Scan for the cell matching the given text and deliver its [x, y] coordinate at center. 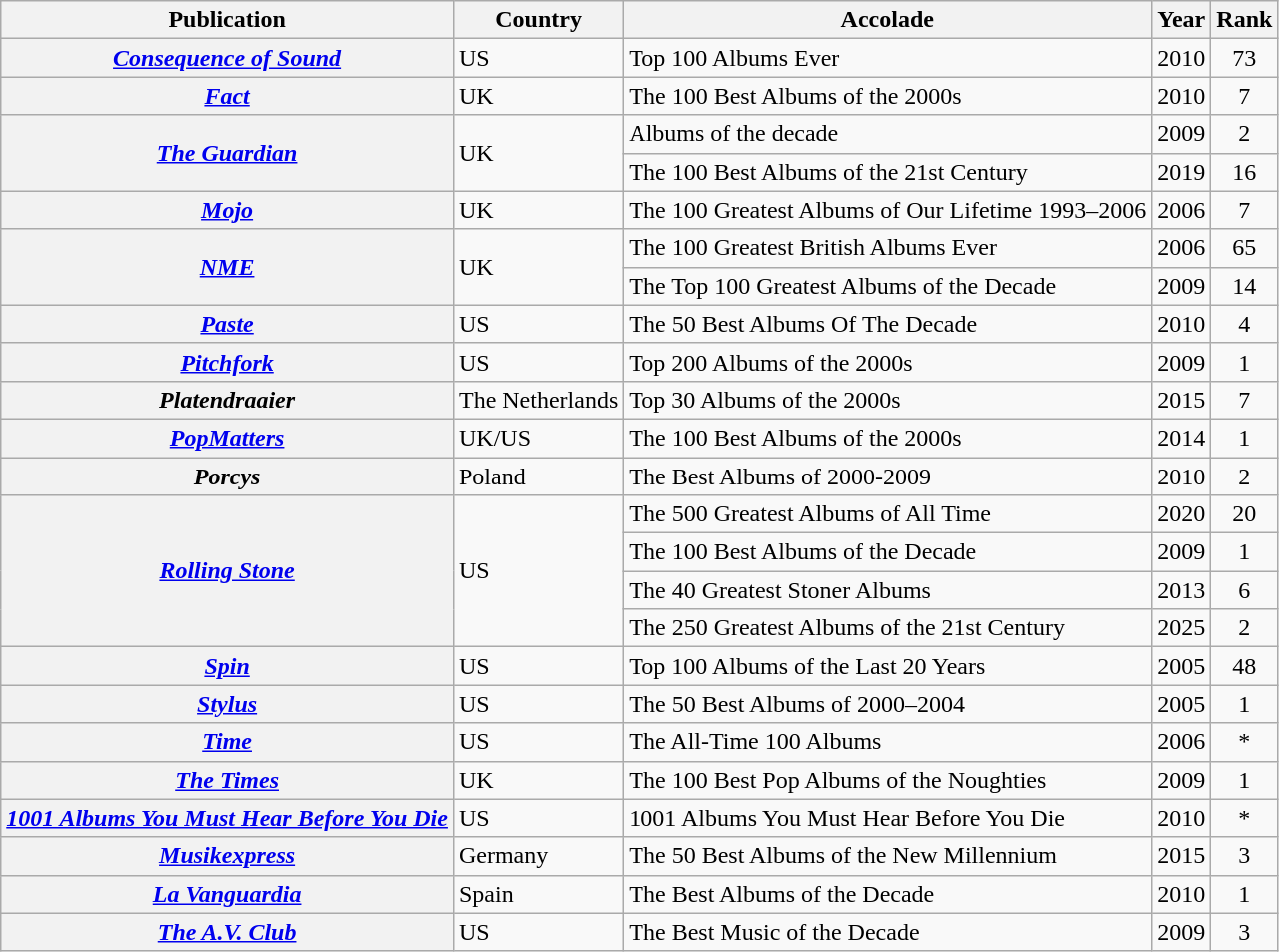
65 [1245, 248]
Pitchfork [228, 362]
The 100 Best Albums of the Decade [887, 552]
PopMatters [228, 438]
4 [1245, 324]
NME [228, 267]
Mojo [228, 210]
The Netherlands [538, 400]
Stylus [228, 704]
16 [1245, 172]
The 50 Best Albums of the New Millennium [887, 856]
Accolade [887, 20]
The 500 Greatest Albums of All Time [887, 514]
The 100 Best Pop Albums of the Noughties [887, 780]
The A.V. Club [228, 932]
Fact [228, 96]
Top 30 Albums of the 2000s [887, 400]
Consequence of Sound [228, 58]
The Top 100 Greatest Albums of the Decade [887, 286]
Time [228, 742]
Top 100 Albums of the Last 20 Years [887, 666]
The Best Albums of the Decade [887, 894]
The 100 Greatest British Albums Ever [887, 248]
UK/US [538, 438]
The Guardian [228, 153]
2025 [1181, 628]
The 40 Greatest Stoner Albums [887, 590]
Poland [538, 476]
The 50 Best Albums Of The Decade [887, 324]
The 50 Best Albums of 2000–2004 [887, 704]
The 100 Greatest Albums of Our Lifetime 1993–2006 [887, 210]
Spin [228, 666]
73 [1245, 58]
La Vanguardia [228, 894]
2014 [1181, 438]
Rolling Stone [228, 571]
Germany [538, 856]
Spain [538, 894]
Musikexpress [228, 856]
Top 100 Albums Ever [887, 58]
20 [1245, 514]
2019 [1181, 172]
Year [1181, 20]
6 [1245, 590]
The Best Albums of 2000-2009 [887, 476]
Rank [1245, 20]
Top 200 Albums of the 2000s [887, 362]
Country [538, 20]
Porcys [228, 476]
Paste [228, 324]
The Times [228, 780]
14 [1245, 286]
48 [1245, 666]
The 250 Greatest Albums of the 21st Century [887, 628]
2013 [1181, 590]
Albums of the decade [887, 134]
The All-Time 100 Albums [887, 742]
Platendraaier [228, 400]
2020 [1181, 514]
Publication [228, 20]
The Best Music of the Decade [887, 932]
The 100 Best Albums of the 21st Century [887, 172]
